Extract the [X, Y] coordinate from the center of the cell holding the provided text.  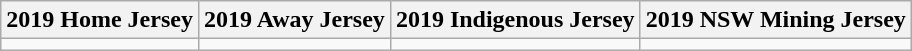
2019 Indigenous Jersey [515, 20]
2019 Home Jersey [100, 20]
2019 Away Jersey [294, 20]
2019 NSW Mining Jersey [776, 20]
